From the cell containing the given text, extract its center point as (x, y) coordinate. 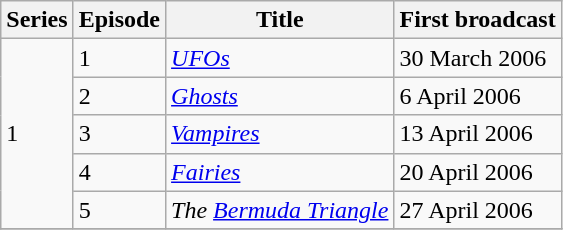
3 (119, 134)
13 April 2006 (478, 134)
2 (119, 96)
First broadcast (478, 20)
Vampires (280, 134)
Ghosts (280, 96)
5 (119, 210)
6 April 2006 (478, 96)
Title (280, 20)
The Bermuda Triangle (280, 210)
UFOs (280, 58)
4 (119, 172)
27 April 2006 (478, 210)
Series (37, 20)
30 March 2006 (478, 58)
Fairies (280, 172)
20 April 2006 (478, 172)
Episode (119, 20)
